Return [X, Y] of the center of cell containing provided text 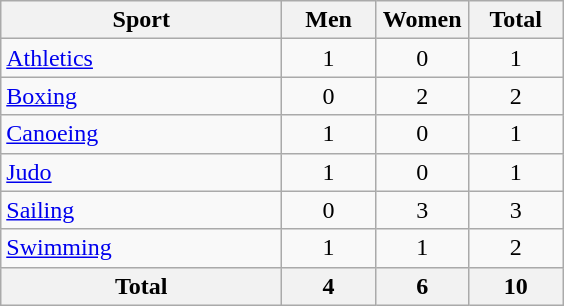
Women [422, 20]
6 [422, 286]
Judo [142, 172]
Swimming [142, 248]
Men [329, 20]
Canoeing [142, 134]
Athletics [142, 58]
4 [329, 286]
Sailing [142, 210]
10 [516, 286]
Sport [142, 20]
Boxing [142, 96]
